Find where the given text appears and provide that cell's center as [X, Y] coordinate. 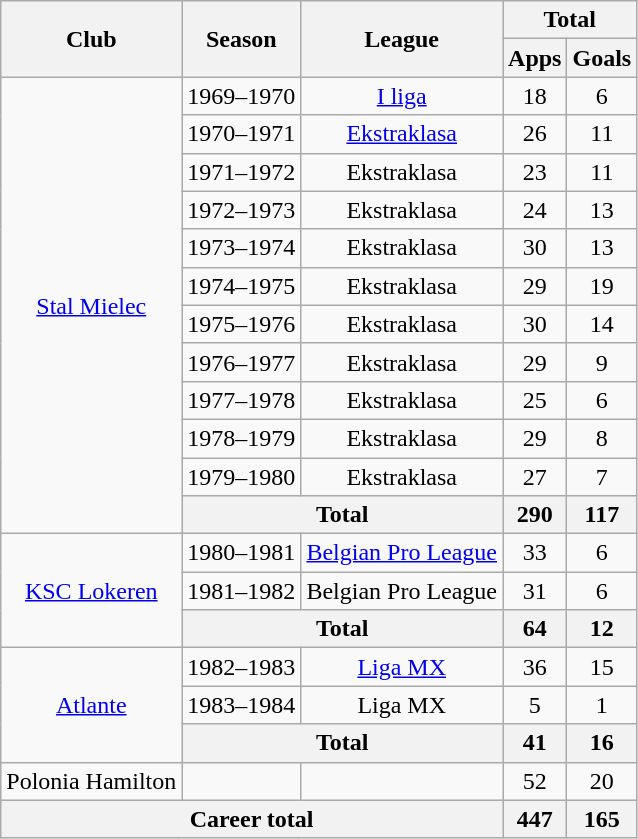
18 [535, 96]
7 [602, 477]
290 [535, 515]
8 [602, 438]
Club [92, 39]
1973–1974 [242, 248]
KSC Lokeren [92, 591]
1983–1984 [242, 705]
1979–1980 [242, 477]
Apps [535, 58]
20 [602, 781]
64 [535, 629]
36 [535, 667]
117 [602, 515]
1 [602, 705]
5 [535, 705]
16 [602, 743]
31 [535, 591]
15 [602, 667]
27 [535, 477]
447 [535, 819]
165 [602, 819]
9 [602, 362]
1976–1977 [242, 362]
1969–1970 [242, 96]
52 [535, 781]
1977–1978 [242, 400]
12 [602, 629]
Atlante [92, 705]
1978–1979 [242, 438]
23 [535, 172]
26 [535, 134]
25 [535, 400]
Season [242, 39]
I liga [402, 96]
24 [535, 210]
41 [535, 743]
1982–1983 [242, 667]
1980–1981 [242, 553]
1981–1982 [242, 591]
Stal Mielec [92, 306]
19 [602, 286]
1974–1975 [242, 286]
League [402, 39]
1972–1973 [242, 210]
Goals [602, 58]
33 [535, 553]
Career total [252, 819]
14 [602, 324]
1970–1971 [242, 134]
1971–1972 [242, 172]
Polonia Hamilton [92, 781]
1975–1976 [242, 324]
